Locate the cell with the specified text and output its [X, Y] center coordinate. 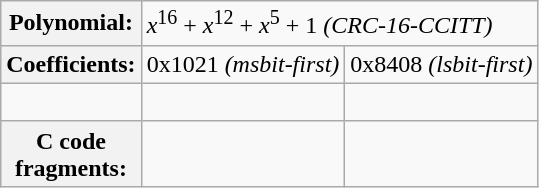
Polynomial: [71, 24]
0x1021 (msbit-first) [243, 64]
Coefficients: [71, 64]
C codefragments: [71, 154]
0x8408 (lsbit-first) [442, 64]
x16 + x12 + x5 + 1 (CRC-16-CCITT) [340, 24]
